Output the [X, Y] coordinate of the center of the cell containing the given text.  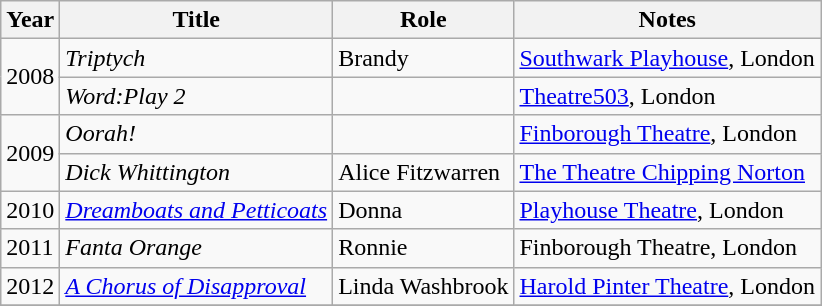
2010 [30, 210]
A Chorus of Disapproval [196, 286]
Brandy [424, 58]
Word:Play 2 [196, 96]
Ronnie [424, 248]
Playhouse Theatre, London [668, 210]
Harold Pinter Theatre, London [668, 286]
Linda Washbrook [424, 286]
2011 [30, 248]
2008 [30, 77]
The Theatre Chipping Norton [668, 172]
Fanta Orange [196, 248]
Triptych [196, 58]
Role [424, 20]
Theatre503, London [668, 96]
2009 [30, 153]
Notes [668, 20]
Dreamboats and Petticoats [196, 210]
Dick Whittington [196, 172]
Southwark Playhouse, London [668, 58]
Oorah! [196, 134]
Donna [424, 210]
Year [30, 20]
Title [196, 20]
2012 [30, 286]
Alice Fitzwarren [424, 172]
